Capture the cell that displays the provided text and extract its [X, Y] central coordinate. 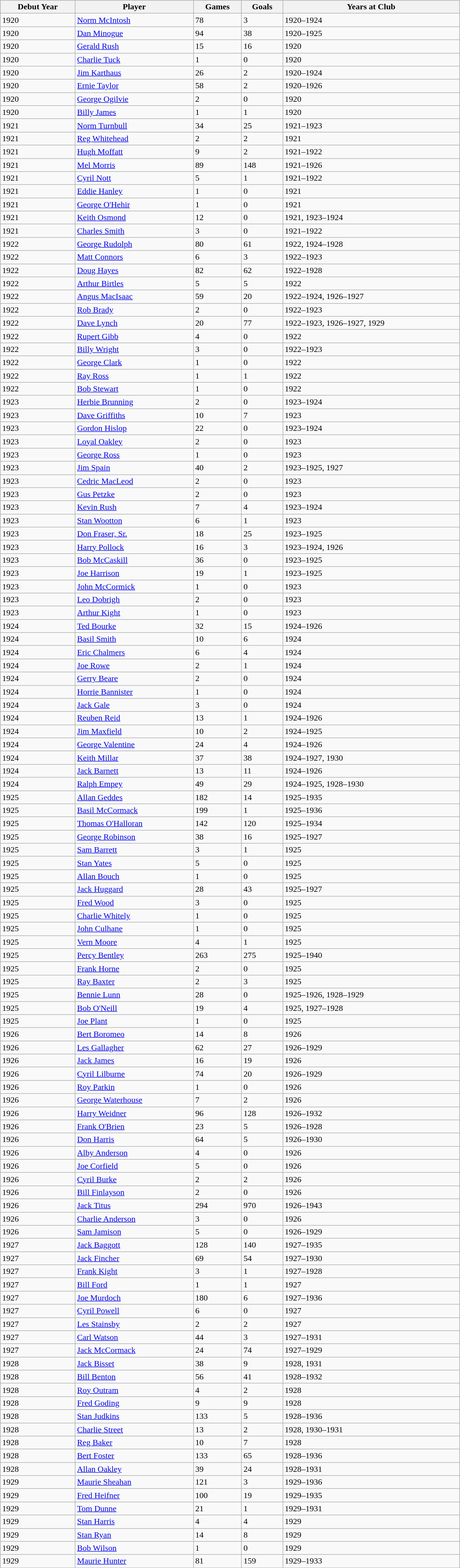
Les Stainsby [134, 1324]
1926–1932 [371, 1113]
1927–1935 [371, 1245]
Fred Wood [134, 903]
Cyril Powell [134, 1311]
Mel Morris [134, 165]
Harry Weidner [134, 1113]
1921, 1923–1924 [371, 218]
Bennie Lunn [134, 995]
Gerry Beare [134, 679]
Cedric MacLeod [134, 481]
1927–1928 [371, 1271]
Player [134, 7]
40 [218, 468]
Roy Parkin [134, 1087]
Arthur Kight [134, 613]
1925–1940 [371, 955]
39 [218, 1469]
Doug Hayes [134, 270]
69 [218, 1258]
77 [262, 323]
Vern Moore [134, 942]
1924–1925, 1928–1930 [371, 784]
1927–1936 [371, 1298]
Bob Stewart [134, 389]
Gordon Hislop [134, 428]
George Valentine [134, 744]
Carl Watson [134, 1337]
Allan Oakley [134, 1469]
49 [218, 784]
94 [218, 33]
1920–1926 [371, 86]
Fred Heifner [134, 1495]
21 [218, 1508]
1922–1923, 1926–1927, 1929 [371, 323]
Harry Pollock [134, 547]
Stan Yates [134, 863]
18 [218, 534]
Sam Jamison [134, 1232]
1927–1931 [371, 1337]
Jack Gale [134, 705]
89 [218, 165]
Frank Horne [134, 968]
Ted Bourke [134, 626]
George Clark [134, 362]
George Ogilvie [134, 99]
Gerald Rush [134, 46]
82 [218, 270]
1922–1928 [371, 270]
George Rudolph [134, 244]
100 [218, 1495]
56 [218, 1377]
Stan Ryan [134, 1535]
Rob Brady [134, 310]
80 [218, 244]
Dave Lynch [134, 323]
Charles Smith [134, 231]
Ralph Empey [134, 784]
Bob O'Neill [134, 1008]
Jack Fincher [134, 1258]
1926–1943 [371, 1205]
Years at Club [371, 7]
36 [218, 560]
1924–1927, 1930 [371, 758]
Gus Petzke [134, 494]
1928–1931 [371, 1469]
Keith Osmond [134, 218]
Arthur Birtles [134, 283]
Goals [262, 7]
Jack Huggard [134, 889]
Reuben Reid [134, 718]
34 [218, 125]
1928, 1931 [371, 1363]
Joe Rowe [134, 665]
142 [218, 824]
Sam Barrett [134, 850]
32 [218, 626]
Frank O'Brien [134, 1126]
George Robinson [134, 837]
John McCormick [134, 587]
Don Fraser, Sr. [134, 534]
41 [262, 1377]
54 [262, 1258]
Reg Whitehead [134, 138]
Roy Outram [134, 1390]
Jack Titus [134, 1205]
29 [262, 784]
1925–1936 [371, 810]
Horrie Bannister [134, 692]
121 [218, 1482]
64 [218, 1140]
Charlie Whitely [134, 916]
Joe Plant [134, 1021]
27 [262, 1048]
1925, 1927–1928 [371, 1008]
Charlie Anderson [134, 1218]
Basil McCormack [134, 810]
Maurie Hunter [134, 1561]
Cyril Burke [134, 1179]
1927–1930 [371, 1258]
140 [262, 1245]
Billy Wright [134, 349]
Bill Ford [134, 1285]
Frank Kight [134, 1271]
26 [218, 73]
Hugh Moffatt [134, 152]
Angus MacIsaac [134, 297]
1923–1924, 1926 [371, 547]
Jack James [134, 1061]
Percy Bentley [134, 955]
Rupert Gibb [134, 336]
1925–1926, 1928–1929 [371, 995]
Herbie Brunning [134, 402]
Cyril Nott [134, 178]
Bill Finlayson [134, 1192]
1928, 1930–1931 [371, 1430]
11 [262, 771]
1929–1936 [371, 1482]
96 [218, 1113]
Jack McCormack [134, 1350]
Bert Foster [134, 1456]
58 [218, 86]
199 [218, 810]
159 [262, 1561]
Bob Wilson [134, 1548]
Jim Spain [134, 468]
1929–1935 [371, 1495]
Kevin Rush [134, 507]
263 [218, 955]
78 [218, 20]
1926–1928 [371, 1126]
Eric Chalmers [134, 652]
65 [262, 1456]
Eddie Hanley [134, 191]
George Ross [134, 455]
Joe Corfield [134, 1166]
1925–1934 [371, 824]
1929–1933 [371, 1561]
1920–1925 [371, 33]
Debut Year [38, 7]
61 [262, 244]
John Culhane [134, 929]
Jim Karthaus [134, 73]
1922–1924, 1926–1927 [371, 297]
Dave Griffiths [134, 415]
Maurie Sheahan [134, 1482]
1921–1923 [371, 125]
182 [218, 797]
Norm Turnbull [134, 125]
Cyril Lilburne [134, 1074]
1929–1931 [371, 1508]
Tom Dunne [134, 1508]
Allan Geddes [134, 797]
180 [218, 1298]
1927–1929 [371, 1350]
1921–1926 [371, 165]
1928–1932 [371, 1377]
Keith Millar [134, 758]
Stan Wootton [134, 520]
Norm McIntosh [134, 20]
George O'Hehir [134, 205]
Billy James [134, 112]
Jim Maxfield [134, 731]
Basil Smith [134, 639]
George Waterhouse [134, 1100]
44 [218, 1337]
1922, 1924–1928 [371, 244]
Stan Judkins [134, 1416]
22 [218, 428]
1924–1925 [371, 731]
1926–1930 [371, 1140]
294 [218, 1205]
Jack Bisset [134, 1363]
Stan Harris [134, 1522]
Don Harris [134, 1140]
Leo Dobrigh [134, 600]
Dan Minogue [134, 33]
23 [218, 1126]
Jack Barnett [134, 771]
Les Gallagher [134, 1048]
148 [262, 165]
Bill Benton [134, 1377]
Charlie Tuck [134, 60]
Fred Goding [134, 1403]
Ray Ross [134, 375]
Joe Murdoch [134, 1298]
Ray Baxter [134, 981]
Bob McCaskill [134, 560]
Ernie Taylor [134, 86]
Reg Baker [134, 1443]
Allan Bouch [134, 876]
1923–1925, 1927 [371, 468]
81 [218, 1561]
120 [262, 824]
12 [218, 218]
1925–1935 [371, 797]
Jack Baggott [134, 1245]
59 [218, 297]
43 [262, 889]
970 [262, 1205]
Matt Connors [134, 257]
Joe Harrison [134, 573]
Thomas O'Halloran [134, 824]
Alby Anderson [134, 1153]
Bert Boromeo [134, 1034]
275 [262, 955]
Loyal Oakley [134, 442]
Games [218, 7]
Charlie Street [134, 1430]
37 [218, 758]
